Capture the cell that displays the provided text and extract its (X, Y) central coordinate. 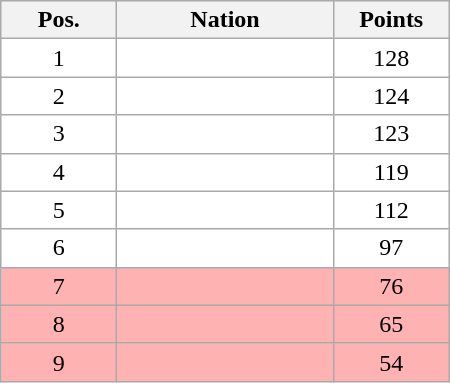
2 (59, 96)
128 (391, 58)
5 (59, 210)
112 (391, 210)
97 (391, 248)
9 (59, 362)
Nation (225, 20)
124 (391, 96)
4 (59, 172)
1 (59, 58)
8 (59, 324)
123 (391, 134)
76 (391, 286)
65 (391, 324)
Pos. (59, 20)
119 (391, 172)
3 (59, 134)
Points (391, 20)
54 (391, 362)
6 (59, 248)
7 (59, 286)
